Locate the cell with the specified text and output its [x, y] center coordinate. 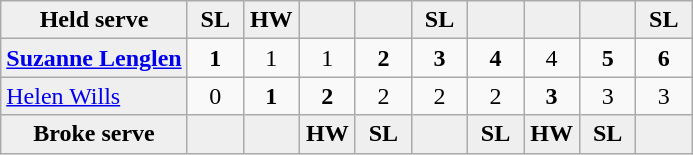
6 [664, 58]
Held serve [94, 20]
0 [215, 96]
Broke serve [94, 134]
5 [608, 58]
Suzanne Lenglen [94, 58]
Helen Wills [94, 96]
